Locate the cell with the specified text and output its (x, y) center coordinate. 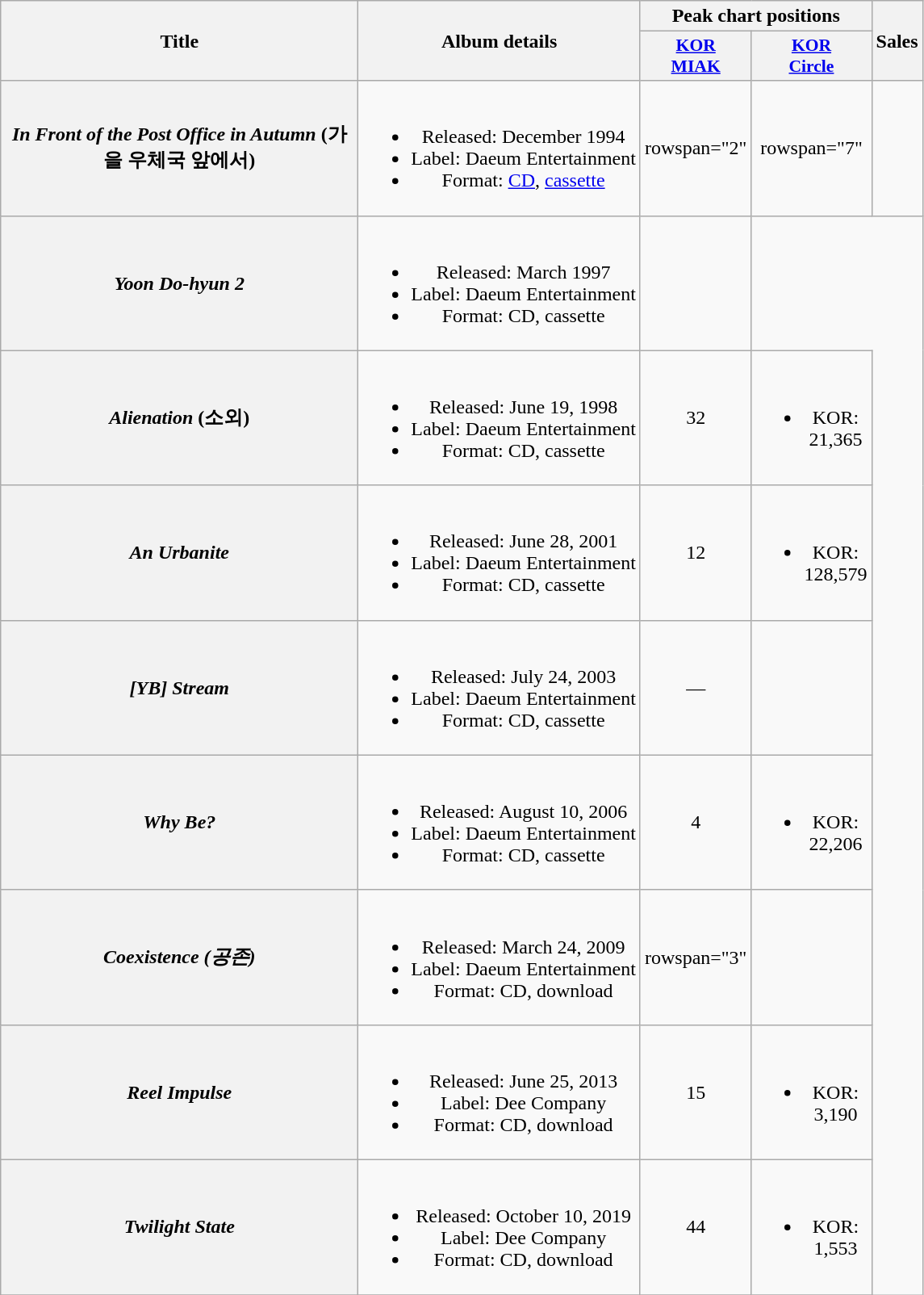
44 (696, 1227)
KOR: 3,190 (812, 1092)
Coexistence (공존) (179, 958)
Released: March 1997Label: Daeum EntertainmentFormat: CD, cassette (500, 283)
KOR: 1,553 (812, 1227)
rowspan="2" (696, 149)
rowspan="3" (696, 958)
Released: March 24, 2009Label: Daeum EntertainmentFormat: CD, download (500, 958)
32 (696, 418)
Released: June 25, 2013Label: Dee CompanyFormat: CD, download (500, 1092)
Album details (500, 40)
In Front of the Post Office in Autumn (가을 우체국 앞에서) (179, 149)
rowspan="7" (812, 149)
Released: June 28, 2001Label: Daeum EntertainmentFormat: CD, cassette (500, 552)
Released: October 10, 2019Label: Dee CompanyFormat: CD, download (500, 1227)
Alienation (소외) (179, 418)
Yoon Do-hyun 2 (179, 283)
Title (179, 40)
15 (696, 1092)
4 (696, 822)
KORCircle (812, 57)
Released: August 10, 2006Label: Daeum EntertainmentFormat: CD, cassette (500, 822)
An Urbanite (179, 552)
12 (696, 552)
KOR: 128,579 (812, 552)
Released: July 24, 2003Label: Daeum EntertainmentFormat: CD, cassette (500, 688)
[YB] Stream (179, 688)
KOR: 22,206 (812, 822)
— (696, 688)
Twilight State (179, 1227)
KOR: 21,365 (812, 418)
KORMIAK (696, 57)
Peak chart positions (755, 16)
Sales (897, 40)
Reel Impulse (179, 1092)
Released: December 1994Label: Daeum EntertainmentFormat: CD, cassette (500, 149)
Why Be? (179, 822)
Released: June 19, 1998Label: Daeum EntertainmentFormat: CD, cassette (500, 418)
